Return the [X, Y] coordinate for the center point of the cell that contains the specified text.  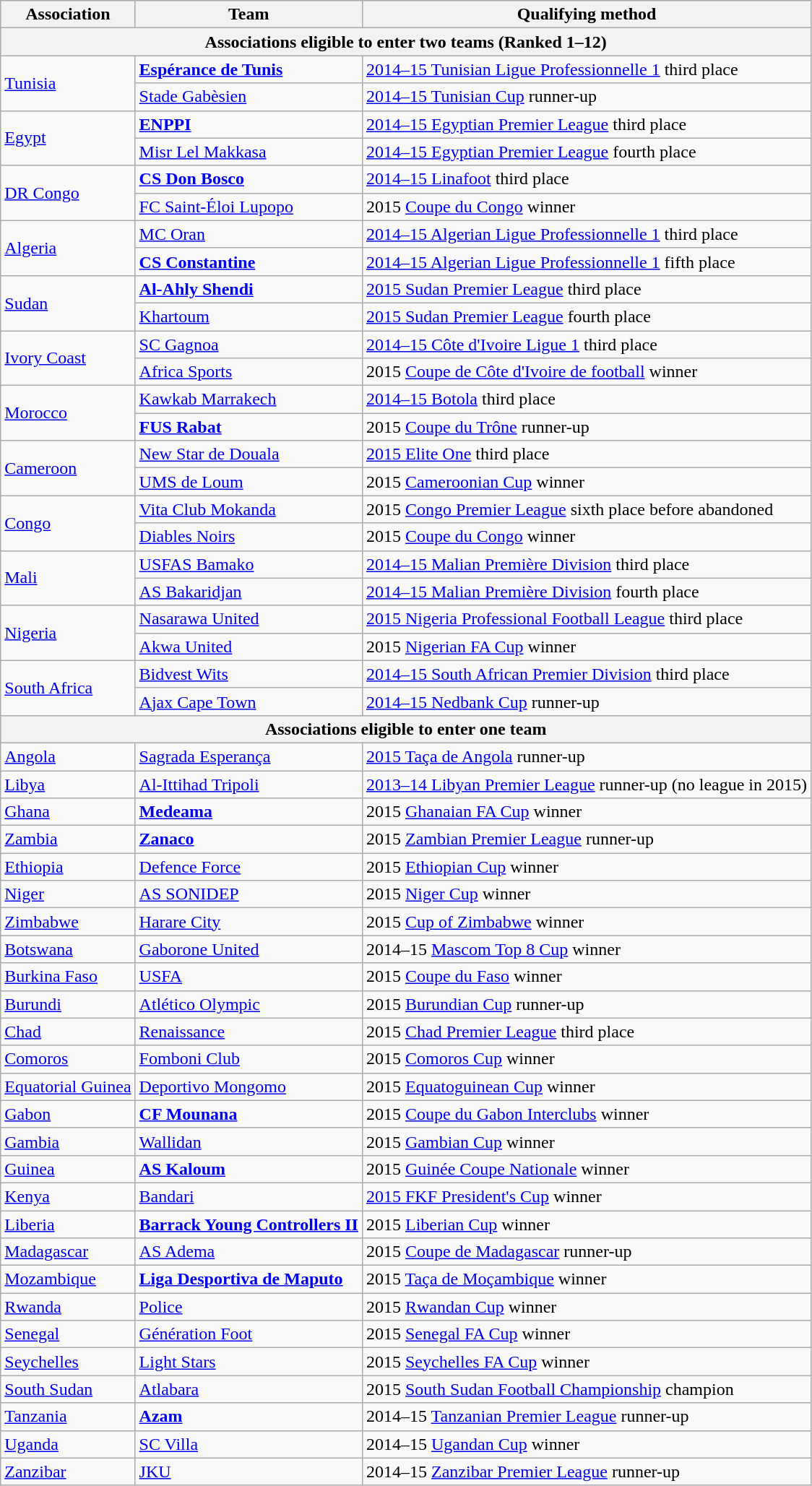
Botswana [68, 949]
Atlético Olympic [249, 1004]
Barrack Young Controllers II [249, 1224]
2015 South Sudan Football Championship champion [587, 1389]
Zimbabwe [68, 922]
2015 Burundian Cup runner-up [587, 1004]
SC Villa [249, 1444]
Ajax Cape Town [249, 701]
Ivory Coast [68, 358]
Nigeria [68, 633]
FC Saint-Éloi Lupopo [249, 207]
AS Bakaridjan [249, 592]
DR Congo [68, 193]
2014–15 Côte d'Ivoire Ligue 1 third place [587, 345]
2014–15 Tunisian Cup runner-up [587, 97]
Defence Force [249, 867]
2015 Cup of Zimbabwe winner [587, 922]
Tanzania [68, 1417]
2013–14 Libyan Premier League runner-up (no league in 2015) [587, 784]
AS Adema [249, 1252]
2014–15 South African Premier Division third place [587, 674]
2015 Liberian Cup winner [587, 1224]
CS Don Bosco [249, 179]
2015 Comoros Cup winner [587, 1059]
2015 Ghanaian FA Cup winner [587, 812]
Mali [68, 578]
2015 Congo Premier League sixth place before abandoned [587, 509]
2014–15 Algerian Ligue Professionnelle 1 fifth place [587, 262]
Sagrada Esperança [249, 756]
Kenya [68, 1196]
Team [249, 14]
2015 Sudan Premier League fourth place [587, 316]
Zanaco [249, 839]
Zambia [68, 839]
Azam [249, 1417]
Al-Ahly Shendi [249, 289]
Akwa United [249, 647]
Gambia [68, 1141]
2015 Coupe du Faso winner [587, 977]
2015 Guinée Coupe Nationale winner [587, 1169]
Génération Foot [249, 1334]
Angola [68, 756]
Burkina Faso [68, 977]
Vita Club Mokanda [249, 509]
Bidvest Wits [249, 674]
2014–15 Ugandan Cup winner [587, 1444]
Diables Noirs [249, 537]
2014–15 Egyptian Premier League fourth place [587, 152]
Equatorial Guinea [68, 1087]
ENPPI [249, 124]
2015 Zambian Premier League runner-up [587, 839]
USFAS Bamako [249, 564]
2015 Rwandan Cup winner [587, 1307]
Libya [68, 784]
2014–15 Egyptian Premier League third place [587, 124]
Fomboni Club [249, 1059]
Congo [68, 523]
2015 Equatoguinean Cup winner [587, 1087]
Liga Desportiva de Maputo [249, 1279]
2015 Ethiopian Cup winner [587, 867]
Wallidan [249, 1141]
Ethiopia [68, 867]
Guinea [68, 1169]
Bandari [249, 1196]
Morocco [68, 413]
2015 Nigerian FA Cup winner [587, 647]
AS Kaloum [249, 1169]
Seychelles [68, 1362]
MC Oran [249, 234]
Light Stars [249, 1362]
Algeria [68, 248]
2015 Coupe de Madagascar runner-up [587, 1252]
Cameroon [68, 468]
Medeama [249, 812]
2015 Taça de Angola runner-up [587, 756]
CS Constantine [249, 262]
Associations eligible to enter two teams (Ranked 1–12) [406, 42]
Renaissance [249, 1032]
2015 Gambian Cup winner [587, 1141]
2014–15 Tunisian Ligue Professionnelle 1 third place [587, 69]
2014–15 Malian Première Division fourth place [587, 592]
South Sudan [68, 1389]
2015 Elite One third place [587, 454]
SC Gagnoa [249, 345]
Al-Ittihad Tripoli [249, 784]
2015 Niger Cup winner [587, 894]
Zanzibar [68, 1472]
JKU [249, 1472]
2014–15 Nedbank Cup runner-up [587, 701]
Mozambique [68, 1279]
2015 Seychelles FA Cup winner [587, 1362]
Associations eligible to enter one team [406, 729]
Madagascar [68, 1252]
Sudan [68, 303]
2015 Taça de Moçambique winner [587, 1279]
Egypt [68, 138]
Deportivo Mongomo [249, 1087]
Rwanda [68, 1307]
Misr Lel Makkasa [249, 152]
Comoros [68, 1059]
Police [249, 1307]
Khartoum [249, 316]
2015 Senegal FA Cup winner [587, 1334]
2015 Chad Premier League third place [587, 1032]
Espérance de Tunis [249, 69]
Liberia [68, 1224]
Gabon [68, 1114]
Burundi [68, 1004]
Atlabara [249, 1389]
2015 Coupe de Côte d'Ivoire de football winner [587, 372]
2014–15 Algerian Ligue Professionnelle 1 third place [587, 234]
Uganda [68, 1444]
2015 FKF President's Cup winner [587, 1196]
AS SONIDEP [249, 894]
2015 Coupe du Trône runner-up [587, 427]
2014–15 Mascom Top 8 Cup winner [587, 949]
2015 Cameroonian Cup winner [587, 482]
Africa Sports [249, 372]
South Africa [68, 688]
2015 Sudan Premier League third place [587, 289]
USFA [249, 977]
Kawkab Marrakech [249, 399]
2014–15 Zanzibar Premier League runner-up [587, 1472]
2015 Nigeria Professional Football League third place [587, 619]
Stade Gabèsien [249, 97]
2014–15 Malian Première Division third place [587, 564]
Nasarawa United [249, 619]
Senegal [68, 1334]
2014–15 Tanzanian Premier League runner-up [587, 1417]
FUS Rabat [249, 427]
CF Mounana [249, 1114]
Gaborone United [249, 949]
Ghana [68, 812]
2015 Coupe du Gabon Interclubs winner [587, 1114]
UMS de Loum [249, 482]
Qualifying method [587, 14]
New Star de Douala [249, 454]
Association [68, 14]
Harare City [249, 922]
2014–15 Botola third place [587, 399]
Tunisia [68, 83]
Niger [68, 894]
2014–15 Linafoot third place [587, 179]
Chad [68, 1032]
